Capture the cell that displays the provided text and extract its [x, y] central coordinate. 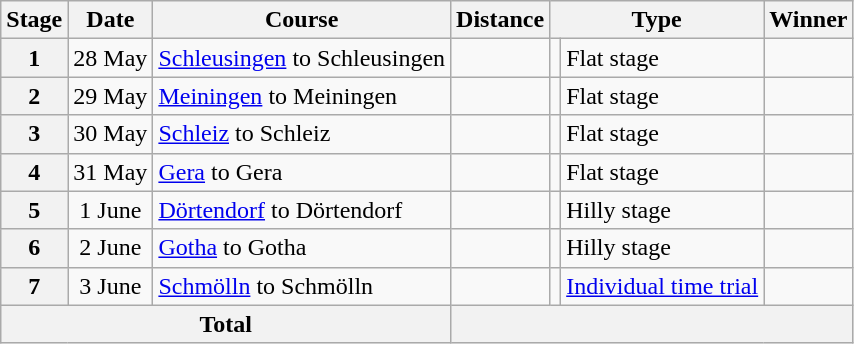
3 [34, 134]
Gotha to Gotha [302, 248]
Dörtendorf to Dörtendorf [302, 210]
29 May [110, 96]
Meiningen to Meiningen [302, 96]
Date [110, 20]
Schmölln to Schmölln [302, 286]
Stage [34, 20]
Individual time trial [662, 286]
Schleiz to Schleiz [302, 134]
6 [34, 248]
Distance [500, 20]
1 [34, 58]
5 [34, 210]
1 June [110, 210]
7 [34, 286]
30 May [110, 134]
Total [226, 324]
31 May [110, 172]
Winner [808, 20]
28 May [110, 58]
2 [34, 96]
Type [657, 20]
3 June [110, 286]
2 June [110, 248]
Course [302, 20]
4 [34, 172]
Gera to Gera [302, 172]
Schleusingen to Schleusingen [302, 58]
